Search for the cell housing the specified text and yield its (X, Y) center coordinate. 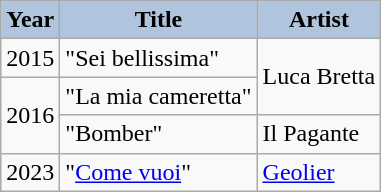
"Sei bellissima" (158, 58)
Year (30, 20)
Geolier (319, 172)
Artist (319, 20)
2023 (30, 172)
2016 (30, 115)
Luca Bretta (319, 77)
Title (158, 20)
2015 (30, 58)
"La mia cameretta" (158, 96)
Il Pagante (319, 134)
"Come vuoi" (158, 172)
"Bomber" (158, 134)
